Search for the cell housing the specified text and yield its (x, y) center coordinate. 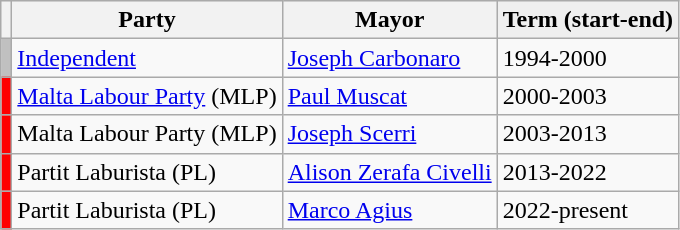
2000-2003 (588, 96)
Mayor (390, 20)
2013-2022 (588, 172)
1994-2000 (588, 58)
Joseph Carbonaro (390, 58)
Joseph Scerri (390, 134)
Paul Muscat (390, 96)
2022-present (588, 210)
Term (start-end) (588, 20)
2003-2013 (588, 134)
Alison Zerafa Civelli (390, 172)
Marco Agius (390, 210)
Independent (147, 58)
Party (147, 20)
